Search for the cell housing the specified text and yield its (x, y) center coordinate. 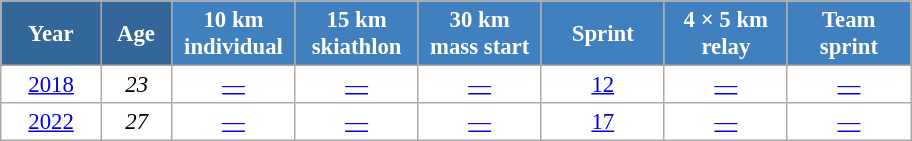
30 km mass start (480, 34)
27 (136, 122)
Team sprint (848, 34)
23 (136, 85)
17 (602, 122)
15 km skiathlon (356, 34)
2022 (52, 122)
4 × 5 km relay (726, 34)
Year (52, 34)
10 km individual (234, 34)
12 (602, 85)
2018 (52, 85)
Sprint (602, 34)
Age (136, 34)
